Locate the cell with the specified text and output its (X, Y) center coordinate. 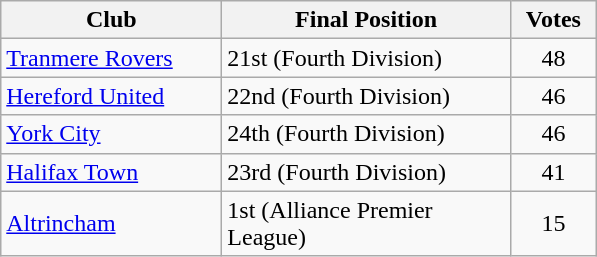
Votes (553, 20)
Final Position (366, 20)
48 (553, 58)
23rd (Fourth Division) (366, 172)
41 (553, 172)
24th (Fourth Division) (366, 134)
York City (112, 134)
21st (Fourth Division) (366, 58)
Club (112, 20)
Halifax Town (112, 172)
15 (553, 224)
Hereford United (112, 96)
22nd (Fourth Division) (366, 96)
Altrincham (112, 224)
1st (Alliance Premier League) (366, 224)
Tranmere Rovers (112, 58)
